Search for the cell housing the specified text and yield its [x, y] center coordinate. 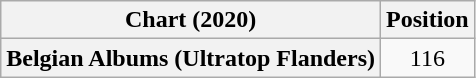
Belgian Albums (Ultratop Flanders) [191, 58]
Chart (2020) [191, 20]
116 [428, 58]
Position [428, 20]
